Return [X, Y] of the center of cell containing provided text 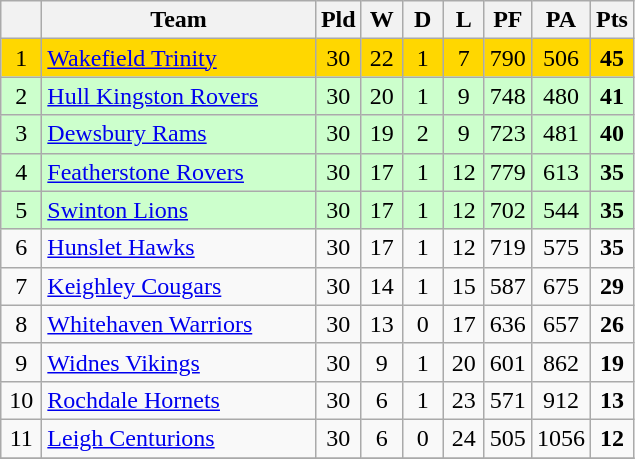
Featherstone Rovers [179, 172]
15 [464, 286]
29 [612, 286]
505 [508, 438]
Wakefield Trinity [179, 58]
587 [508, 286]
Pts [612, 20]
Dewsbury Rams [179, 134]
L [464, 20]
3 [22, 134]
719 [508, 248]
Widnes Vikings [179, 362]
10 [22, 400]
Hull Kingston Rovers [179, 96]
4 [22, 172]
675 [560, 286]
PF [508, 20]
575 [560, 248]
636 [508, 324]
26 [612, 324]
11 [22, 438]
657 [560, 324]
14 [382, 286]
8 [22, 324]
24 [464, 438]
Leigh Centurions [179, 438]
Whitehaven Warriors [179, 324]
41 [612, 96]
862 [560, 362]
PA [560, 20]
702 [508, 210]
506 [560, 58]
571 [508, 400]
Pld [338, 20]
1056 [560, 438]
790 [508, 58]
481 [560, 134]
912 [560, 400]
723 [508, 134]
Swinton Lions [179, 210]
W [382, 20]
544 [560, 210]
779 [508, 172]
613 [560, 172]
601 [508, 362]
748 [508, 96]
Keighley Cougars [179, 286]
Team [179, 20]
D [422, 20]
5 [22, 210]
Hunslet Hawks [179, 248]
23 [464, 400]
Rochdale Hornets [179, 400]
480 [560, 96]
22 [382, 58]
40 [612, 134]
45 [612, 58]
